Scan for the cell matching the given text and deliver its [x, y] coordinate at center. 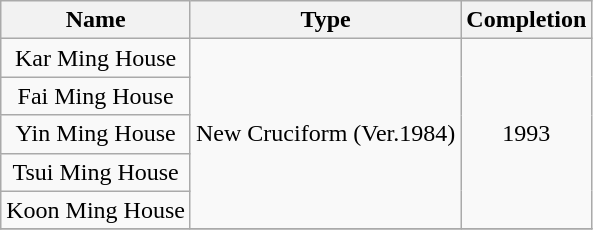
Koon Ming House [96, 210]
Tsui Ming House [96, 172]
Kar Ming House [96, 58]
Yin Ming House [96, 134]
Completion [526, 20]
Name [96, 20]
Fai Ming House [96, 96]
New Cruciform (Ver.1984) [325, 134]
1993 [526, 134]
Type [325, 20]
